Locate the cell with the specified text and output its [X, Y] center coordinate. 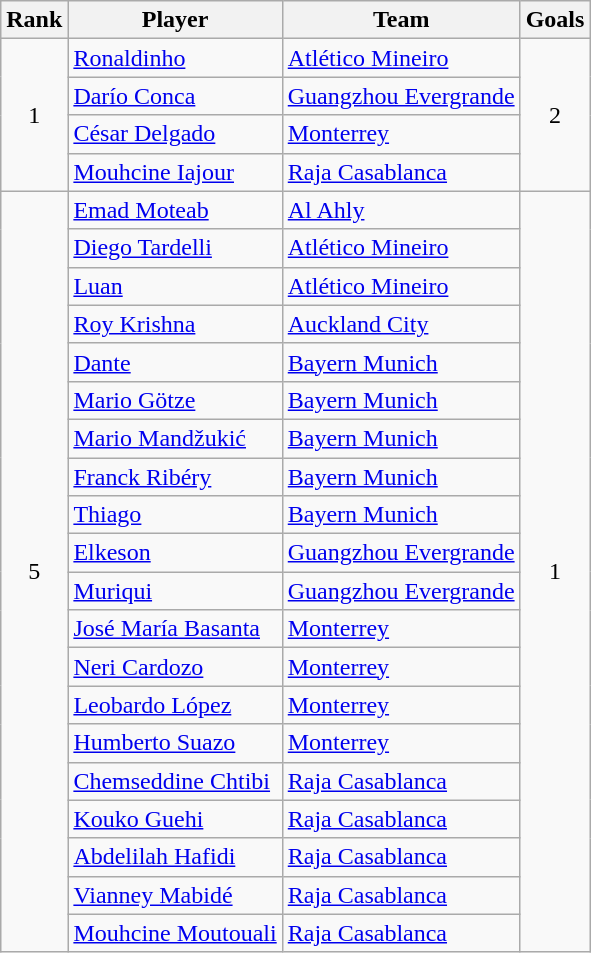
Roy Krishna [175, 324]
Vianney Mabidé [175, 895]
Emad Moteab [175, 210]
Neri Cardozo [175, 667]
Darío Conca [175, 96]
2 [555, 115]
Humberto Suazo [175, 743]
Dante [175, 362]
Abdelilah Hafidi [175, 857]
Luan [175, 286]
Ronaldinho [175, 58]
Al Ahly [401, 210]
Muriqui [175, 591]
Goals [555, 20]
Auckland City [401, 324]
Mouhcine Moutouali [175, 933]
Elkeson [175, 553]
Rank [34, 20]
Player [175, 20]
Thiago [175, 515]
Chemseddine Chtibi [175, 781]
5 [34, 572]
José María Basanta [175, 629]
Leobardo López [175, 705]
Kouko Guehi [175, 819]
Mouhcine Iajour [175, 172]
César Delgado [175, 134]
Diego Tardelli [175, 248]
Franck Ribéry [175, 477]
Team [401, 20]
Mario Götze [175, 400]
Mario Mandžukić [175, 438]
